Capture the cell that displays the provided text and extract its [x, y] central coordinate. 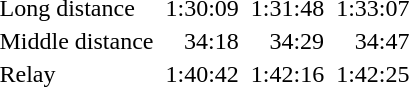
34:18 [202, 41]
34:29 [287, 41]
